Find where the given text appears and provide that cell's center as (X, Y) coordinate. 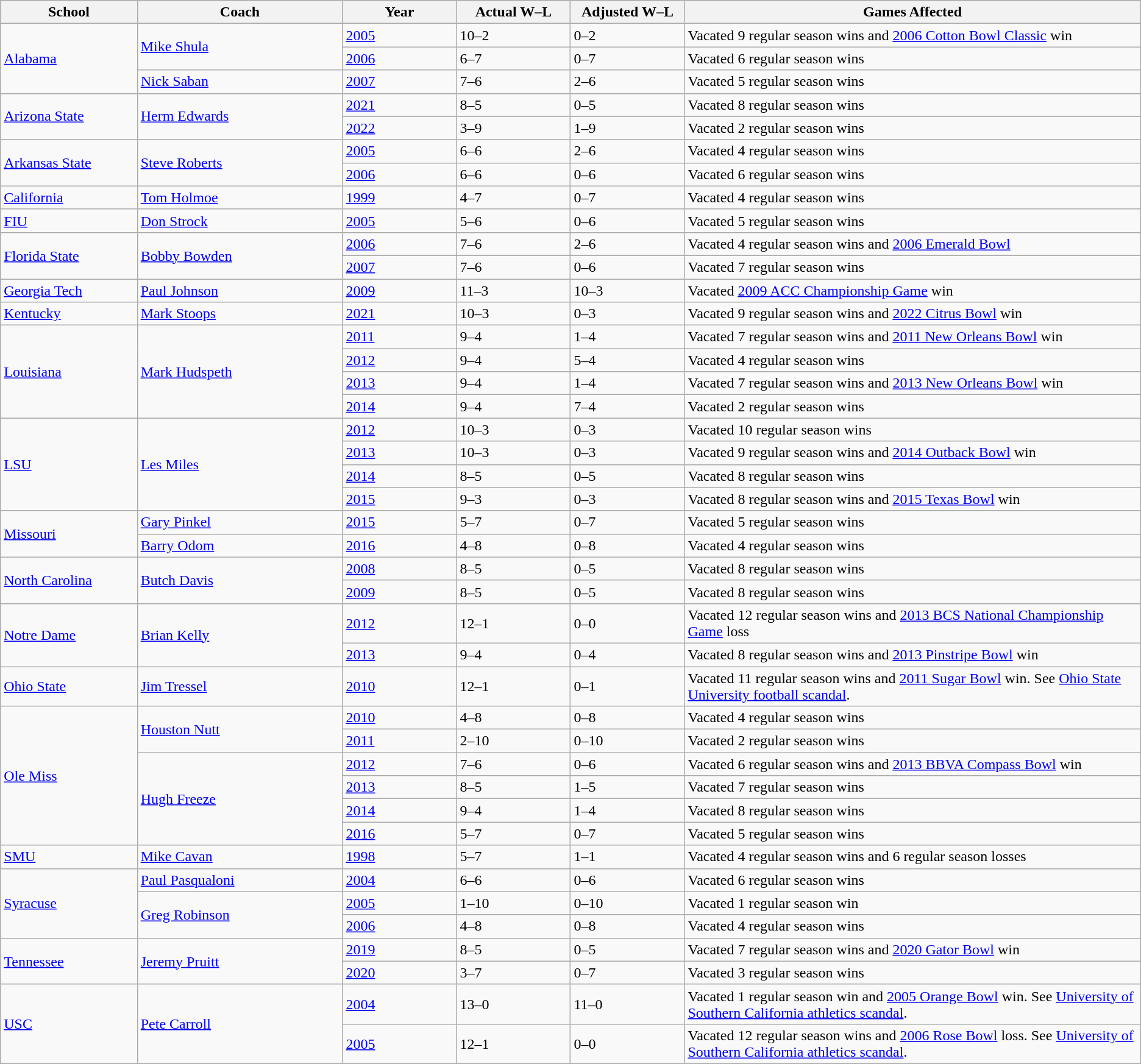
5–6 (513, 221)
2022 (400, 128)
Vacated 6 regular season wins and 2013 BBVA Compass Bowl win (912, 764)
Mike Cavan (240, 857)
LSU (69, 464)
Vacated 2009 ACC Championship Game win (912, 291)
Adjusted W–L (628, 12)
Herm Edwards (240, 116)
Syracuse (69, 903)
2019 (400, 949)
Vacated 7 regular season wins and 2020 Gator Bowl win (912, 949)
Butch Davis (240, 580)
5–4 (628, 360)
Vacated 4 regular season wins and 6 regular season losses (912, 857)
Ole Miss (69, 776)
13–0 (513, 1004)
Jim Tressel (240, 686)
4–7 (513, 197)
Vacated 12 regular season wins and 2013 BCS National Championship Game loss (912, 623)
Notre Dame (69, 635)
Brian Kelly (240, 635)
Greg Robinson (240, 915)
Vacated 1 regular season win (912, 903)
Mark Hudspeth (240, 372)
1–5 (628, 787)
Mark Stoops (240, 314)
9–3 (513, 499)
0–4 (628, 654)
Vacated 9 regular season wins and 2006 Cotton Bowl Classic win (912, 35)
Vacated 7 regular season wins and 2011 New Orleans Bowl win (912, 337)
Paul Pasqualoni (240, 880)
Kentucky (69, 314)
Tennessee (69, 961)
Arkansas State (69, 163)
Paul Johnson (240, 291)
1–9 (628, 128)
Arizona State (69, 116)
Vacated 9 regular season wins and 2022 Citrus Bowl win (912, 314)
2020 (400, 973)
Vacated 11 regular season wins and 2011 Sugar Bowl win. See Ohio State University football scandal. (912, 686)
Vacated 4 regular season wins and 2006 Emerald Bowl (912, 244)
11–3 (513, 291)
10–2 (513, 35)
School (69, 12)
1–10 (513, 903)
Vacated 8 regular season wins and 2015 Texas Bowl win (912, 499)
North Carolina (69, 580)
Tom Holmoe (240, 197)
Steve Roberts (240, 163)
Year (400, 12)
Games Affected (912, 12)
3–9 (513, 128)
1998 (400, 857)
USC (69, 1024)
3–7 (513, 973)
Pete Carroll (240, 1024)
2–10 (513, 741)
Mike Shula (240, 47)
Barry Odom (240, 545)
Vacated 9 regular season wins and 2014 Outback Bowl win (912, 453)
Vacated 1 regular season win and 2005 Orange Bowl win. See University of Southern California athletics scandal. (912, 1004)
Missouri (69, 534)
Louisiana (69, 372)
2008 (400, 569)
0–1 (628, 686)
Vacated 8 regular season wins and 2013 Pinstripe Bowl win (912, 654)
Coach (240, 12)
Houston Nutt (240, 729)
6–7 (513, 59)
Gary Pinkel (240, 522)
Actual W–L (513, 12)
FIU (69, 221)
Bobby Bowden (240, 255)
Vacated 10 regular season wins (912, 430)
Alabama (69, 59)
Les Miles (240, 464)
0–2 (628, 35)
Ohio State (69, 686)
1999 (400, 197)
7–4 (628, 406)
11–0 (628, 1004)
SMU (69, 857)
Don Strock (240, 221)
Hugh Freeze (240, 799)
Vacated 7 regular season wins and 2013 New Orleans Bowl win (912, 383)
Vacated 12 regular season wins and 2006 Rose Bowl loss. See University of Southern California athletics scandal. (912, 1043)
Jeremy Pruitt (240, 961)
1–1 (628, 857)
Georgia Tech (69, 291)
Nick Saban (240, 82)
Florida State (69, 255)
California (69, 197)
Vacated 3 regular season wins (912, 973)
